Extract the [X, Y] coordinate from the center of the cell holding the provided text.  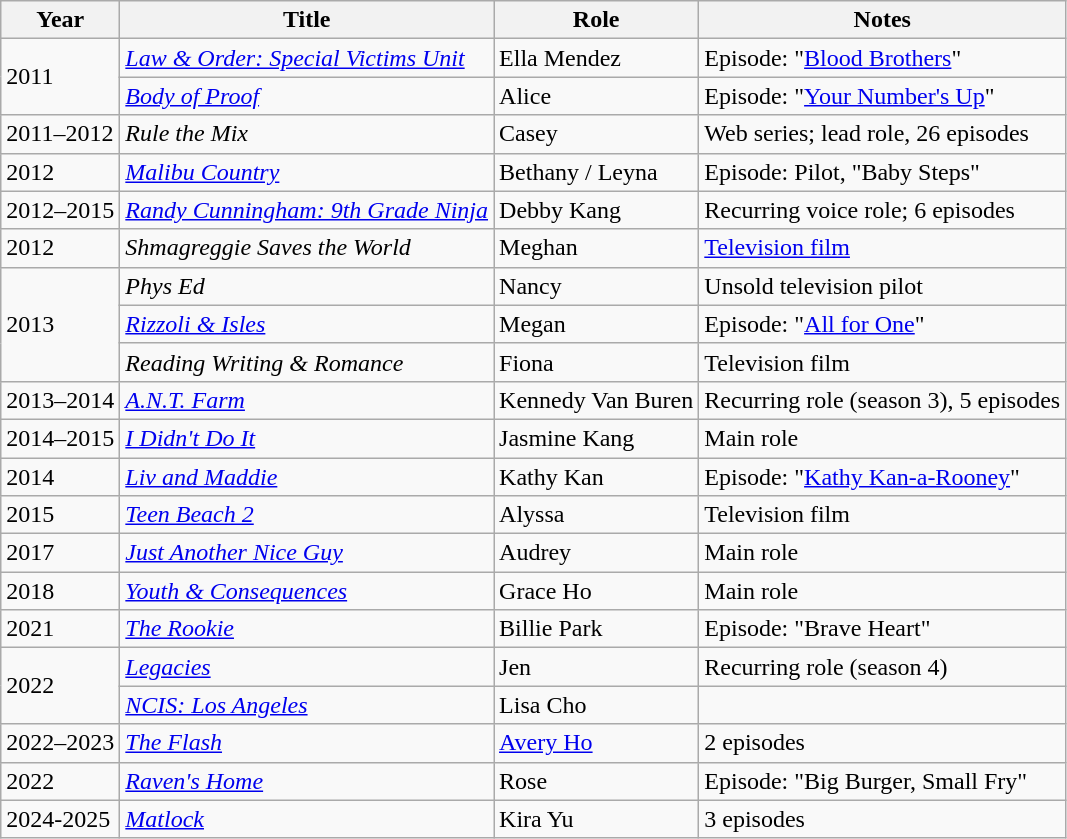
I Didn't Do It [307, 438]
Raven's Home [307, 781]
2015 [60, 515]
Kira Yu [596, 819]
Phys Ed [307, 286]
Recurring role (season 4) [882, 667]
Jasmine Kang [596, 438]
Alice [596, 96]
Meghan [596, 248]
Fiona [596, 362]
2024-2025 [60, 819]
Title [307, 20]
Reading Writing & Romance [307, 362]
Year [60, 20]
The Rookie [307, 629]
A.N.T. Farm [307, 400]
Bethany / Leyna [596, 172]
Debby Kang [596, 210]
The Flash [307, 743]
Rose [596, 781]
Nancy [596, 286]
Teen Beach 2 [307, 515]
Legacies [307, 667]
Kathy Kan [596, 477]
Episode: "Brave Heart" [882, 629]
Megan [596, 324]
2011–2012 [60, 134]
Episode: "Big Burger, Small Fry" [882, 781]
Malibu Country [307, 172]
2013 [60, 324]
Grace Ho [596, 591]
Randy Cunningham: 9th Grade Ninja [307, 210]
Web series; lead role, 26 episodes [882, 134]
2011 [60, 77]
Rizzoli & Isles [307, 324]
2014 [60, 477]
Episode: "Blood Brothers" [882, 58]
Body of Proof [307, 96]
Just Another Nice Guy [307, 553]
2017 [60, 553]
2 episodes [882, 743]
Unsold television pilot [882, 286]
Law & Order: Special Victims Unit [307, 58]
2022–2023 [60, 743]
2012–2015 [60, 210]
Avery Ho [596, 743]
Kennedy Van Buren [596, 400]
Ella Mendez [596, 58]
Episode: "Your Number's Up" [882, 96]
Matlock [307, 819]
Jen [596, 667]
NCIS: Los Angeles [307, 705]
2021 [60, 629]
Episode: "Kathy Kan-a-Rooney" [882, 477]
Lisa Cho [596, 705]
Alyssa [596, 515]
Rule the Mix [307, 134]
Casey [596, 134]
Shmagreggie Saves the World [307, 248]
Role [596, 20]
Recurring role (season 3), 5 episodes [882, 400]
2014–2015 [60, 438]
Notes [882, 20]
Youth & Consequences [307, 591]
Recurring voice role; 6 episodes [882, 210]
2013–2014 [60, 400]
Episode: Pilot, "Baby Steps" [882, 172]
Liv and Maddie [307, 477]
Episode: "All for One" [882, 324]
Billie Park [596, 629]
2018 [60, 591]
3 episodes [882, 819]
Audrey [596, 553]
